Find where the given text appears and provide that cell's center as [x, y] coordinate. 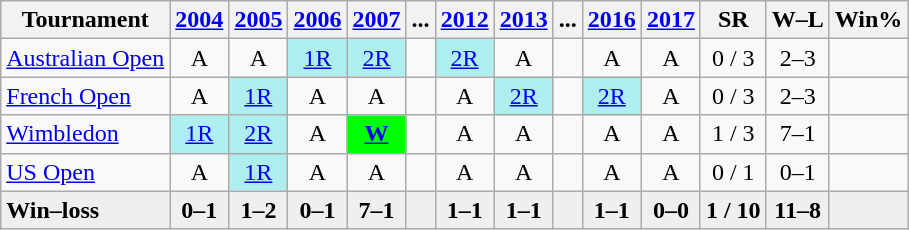
0–0 [670, 210]
2004 [200, 20]
French Open [86, 96]
1 / 3 [733, 134]
2016 [612, 20]
SR [733, 20]
1 / 10 [733, 210]
1–2 [258, 210]
2017 [670, 20]
2005 [258, 20]
W–L [798, 20]
Australian Open [86, 58]
2007 [376, 20]
W [376, 134]
11–8 [798, 210]
Wimbledon [86, 134]
Win–loss [86, 210]
2012 [464, 20]
2006 [318, 20]
Win% [868, 20]
Tournament [86, 20]
0 / 1 [733, 172]
2013 [524, 20]
US Open [86, 172]
